Extract the [X, Y] coordinate from the center of the cell holding the provided text.  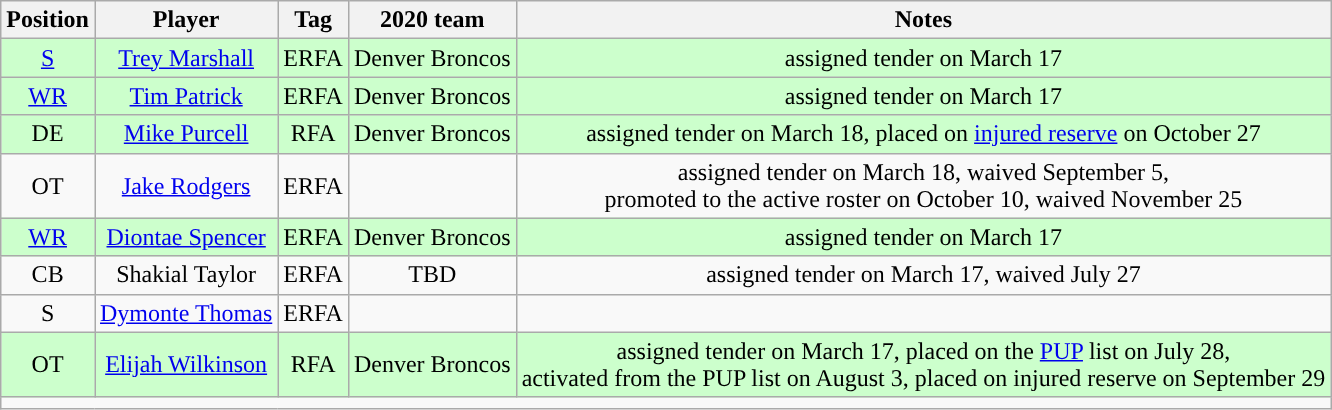
Elijah Wilkinson [186, 364]
Notes [924, 20]
Dymonte Thomas [186, 313]
CB [48, 275]
assigned tender on March 17, placed on the PUP list on July 28,activated from the PUP list on August 3, placed on injured reserve on September 29 [924, 364]
Diontae Spencer [186, 237]
assigned tender on March 18, placed on injured reserve on October 27 [924, 134]
TBD [432, 275]
Mike Purcell [186, 134]
DE [48, 134]
Tim Patrick [186, 96]
Shakial Taylor [186, 275]
Jake Rodgers [186, 186]
Position [48, 20]
assigned tender on March 17, waived July 27 [924, 275]
Tag [314, 20]
Player [186, 20]
Trey Marshall [186, 58]
2020 team [432, 20]
assigned tender on March 18, waived September 5,promoted to the active roster on October 10, waived November 25 [924, 186]
